Locate the cell with the specified text and output its (x, y) center coordinate. 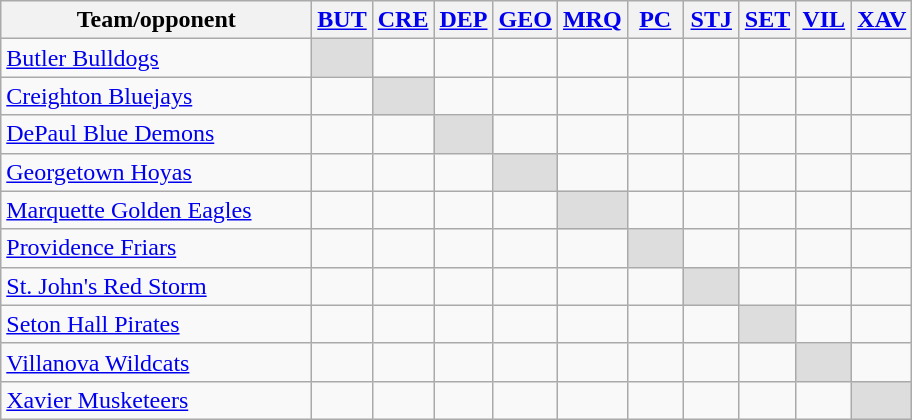
Butler Bulldogs (156, 58)
Georgetown Hoyas (156, 172)
XAV (882, 20)
St. John's Red Storm (156, 286)
SET (767, 20)
Marquette Golden Eagles (156, 210)
VIL (824, 20)
Xavier Musketeers (156, 400)
Seton Hall Pirates (156, 324)
PC (655, 20)
Creighton Bluejays (156, 96)
Villanova Wildcats (156, 362)
DePaul Blue Demons (156, 134)
STJ (711, 20)
DEP (464, 20)
GEO (525, 20)
Providence Friars (156, 248)
CRE (403, 20)
Team/opponent (156, 20)
MRQ (592, 20)
BUT (342, 20)
